Return (X, Y) of the center of cell containing provided text 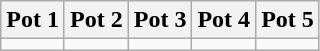
Pot 1 (33, 20)
Pot 2 (96, 20)
Pot 5 (288, 20)
Pot 3 (160, 20)
Pot 4 (224, 20)
